For the text-containing cell, return its midpoint in [X, Y] coordinate format. 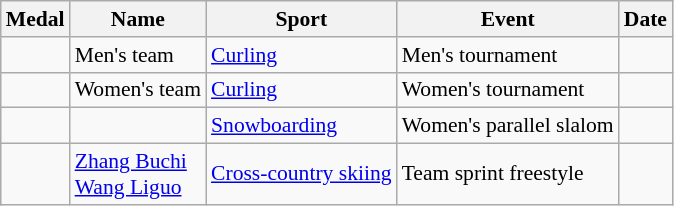
Women's team [138, 90]
Zhang BuchiWang Liguo [138, 174]
Event [508, 19]
Women's parallel slalom [508, 126]
Men's tournament [508, 55]
Team sprint freestyle [508, 174]
Medal [36, 19]
Women's tournament [508, 90]
Sport [302, 19]
Cross-country skiing [302, 174]
Name [138, 19]
Date [646, 19]
Men's team [138, 55]
Snowboarding [302, 126]
